Output the (X, Y) coordinate of the center of the cell containing the given text.  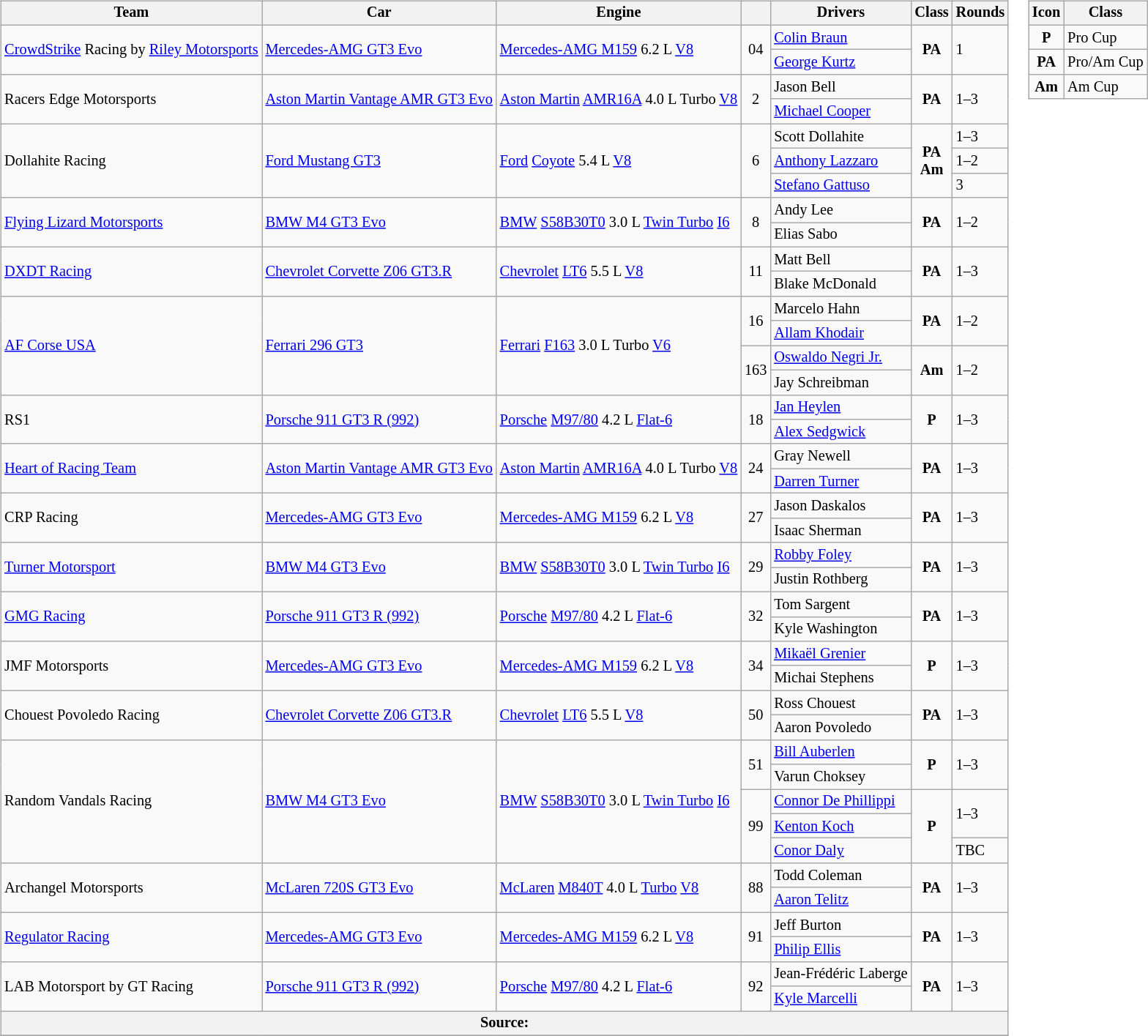
Ford Coyote 5.4 L V8 (619, 161)
6 (756, 161)
George Kurtz (840, 62)
Icon (1046, 13)
Oswaldo Negri Jr. (840, 358)
Ross Chouest (840, 703)
AF Corse USA (131, 346)
88 (756, 887)
Flying Lizard Motorsports (131, 223)
Kyle Marcelli (840, 999)
24 (756, 469)
Varun Choksey (840, 777)
Connor De Phillippi (840, 802)
04 (756, 50)
Team (131, 13)
Ferrari 296 GT3 (379, 346)
CrowdStrike Racing by Riley Motorsports (131, 50)
Jason Daskalos (840, 506)
18 (756, 419)
Car (379, 13)
JMF Motorsports (131, 666)
Random Vandals Racing (131, 801)
51 (756, 764)
Conor Daly (840, 851)
1 (981, 50)
Engine (619, 13)
Kyle Washington (840, 629)
Todd Coleman (840, 876)
GMG Racing (131, 616)
163 (756, 370)
Philip Ellis (840, 950)
Justin Rothberg (840, 580)
Robby Foley (840, 555)
Chouest Povoledo Racing (131, 715)
Kenton Koch (840, 826)
Regulator Racing (131, 937)
Rounds (981, 13)
Mikaël Grenier (840, 654)
Colin Braun (840, 37)
Gray Newell (840, 456)
50 (756, 715)
Blake McDonald (840, 284)
92 (756, 985)
Ford Mustang GT3 (379, 161)
Heart of Racing Team (131, 469)
Michael Cooper (840, 111)
Jean-Frédéric Laberge (840, 974)
Pro/Am Cup (1106, 62)
DXDT Racing (131, 271)
Jeff Burton (840, 925)
Drivers (840, 13)
Jan Heylen (840, 407)
Pro Cup (1106, 37)
PA Am (931, 161)
Ferrari F163 3.0 L Turbo V6 (619, 346)
TBC (981, 851)
Isaac Sherman (840, 530)
Michai Stephens (840, 678)
Darren Turner (840, 481)
Aaron Telitz (840, 900)
RS1 (131, 419)
Racers Edge Motorsports (131, 100)
91 (756, 937)
Dollahite Racing (131, 161)
Andy Lee (840, 210)
CRP Racing (131, 518)
27 (756, 518)
Archangel Motorsports (131, 887)
Tom Sargent (840, 604)
3 (981, 185)
Scott Dollahite (840, 136)
Turner Motorsport (131, 567)
99 (756, 826)
Jason Bell (840, 87)
Source: (504, 1024)
LAB Motorsport by GT Racing (131, 985)
Jay Schreibman (840, 382)
Allam Khodair (840, 333)
McLaren 720S GT3 Evo (379, 887)
Am Cup (1106, 87)
29 (756, 567)
Anthony Lazzaro (840, 161)
Marcelo Hahn (840, 309)
2 (756, 100)
32 (756, 616)
34 (756, 666)
16 (756, 321)
Elias Sabo (840, 235)
McLaren M840T 4.0 L Turbo V8 (619, 887)
Aaron Povoledo (840, 728)
8 (756, 223)
11 (756, 271)
Stefano Gattuso (840, 185)
Bill Auberlen (840, 752)
Matt Bell (840, 259)
Alex Sedgwick (840, 432)
